For the text-containing cell, return its midpoint in [X, Y] coordinate format. 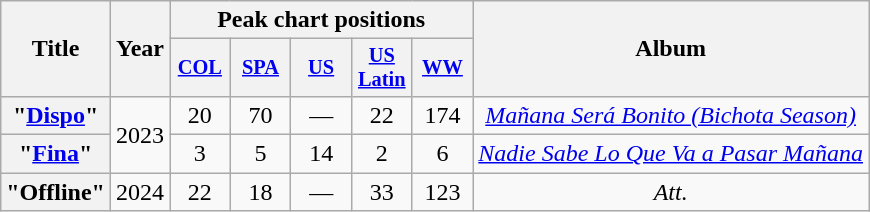
COL [200, 68]
Year [140, 49]
US [322, 68]
WW [442, 68]
14 [322, 154]
174 [442, 115]
123 [442, 192]
Att. [671, 192]
"Offline" [56, 192]
SPA [260, 68]
Mañana Será Bonito (Bichota Season) [671, 115]
Title [56, 49]
2023 [140, 134]
Peak chart positions [322, 20]
Album [671, 49]
18 [260, 192]
Nadie Sabe Lo Que Va a Pasar Mañana [671, 154]
USLatin [382, 68]
70 [260, 115]
6 [442, 154]
2024 [140, 192]
33 [382, 192]
3 [200, 154]
"Dispo" [56, 115]
2 [382, 154]
5 [260, 154]
20 [200, 115]
"Fina" [56, 154]
